For the text-containing cell, return its midpoint in (x, y) coordinate format. 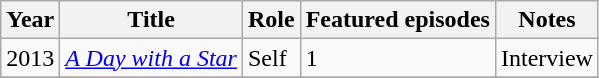
Notes (546, 20)
Featured episodes (398, 20)
A Day with a Star (152, 58)
1 (398, 58)
Title (152, 20)
Role (271, 20)
2013 (30, 58)
Year (30, 20)
Interview (546, 58)
Self (271, 58)
